Capture the cell that displays the provided text and extract its [X, Y] central coordinate. 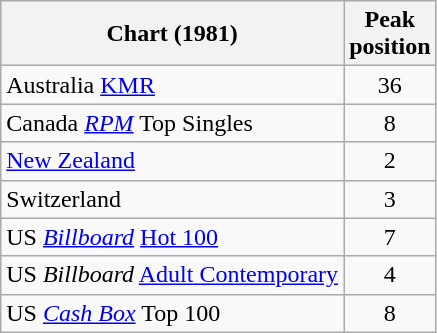
Canada RPM Top Singles [172, 123]
US Cash Box Top 100 [172, 313]
Peakposition [390, 34]
New Zealand [172, 161]
3 [390, 199]
Switzerland [172, 199]
US Billboard Adult Contemporary [172, 275]
Australia KMR [172, 85]
4 [390, 275]
Chart (1981) [172, 34]
2 [390, 161]
7 [390, 237]
36 [390, 85]
US Billboard Hot 100 [172, 237]
